Provide the (X, Y) coordinate of the cell's center where the given text is located.  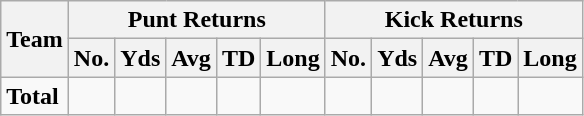
Punt Returns (196, 20)
Kick Returns (454, 20)
Total (35, 96)
Team (35, 39)
